Provide the [x, y] coordinate of the cell's center where the given text is located.  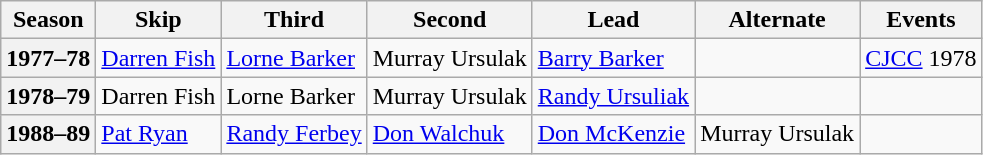
Pat Ryan [158, 134]
1978–79 [48, 96]
Third [294, 20]
Don Walchuk [450, 134]
Don McKenzie [613, 134]
Randy Ursuliak [613, 96]
1977–78 [48, 58]
1988–89 [48, 134]
Barry Barker [613, 58]
Events [921, 20]
Alternate [778, 20]
Randy Ferbey [294, 134]
Season [48, 20]
Skip [158, 20]
CJCC 1978 [921, 58]
Second [450, 20]
Lead [613, 20]
